Scan for the cell matching the given text and deliver its (X, Y) coordinate at center. 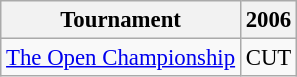
CUT (268, 58)
The Open Championship (121, 58)
Tournament (121, 20)
2006 (268, 20)
